Detect which cell encompasses the target text, then output its [X, Y] center coordinate. 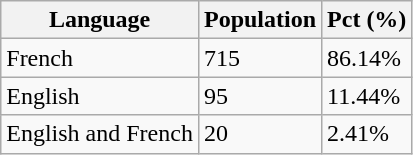
English and French [100, 134]
20 [260, 134]
Pct (%) [367, 20]
Population [260, 20]
French [100, 58]
2.41% [367, 134]
86.14% [367, 58]
11.44% [367, 96]
English [100, 96]
715 [260, 58]
Language [100, 20]
95 [260, 96]
